Provide the [X, Y] coordinate of the cell's center where the given text is located.  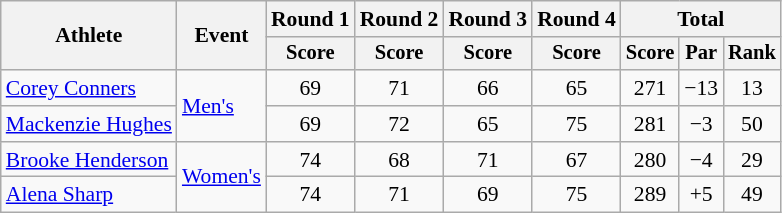
Athlete [89, 36]
Rank [752, 54]
Par [701, 54]
Corey Conners [89, 88]
−3 [701, 124]
68 [400, 160]
−4 [701, 160]
Round 1 [310, 19]
280 [650, 160]
50 [752, 124]
Event [222, 36]
49 [752, 195]
Round 4 [576, 19]
Men's [222, 106]
67 [576, 160]
Total [701, 19]
−13 [701, 88]
Brooke Henderson [89, 160]
13 [752, 88]
29 [752, 160]
Alena Sharp [89, 195]
271 [650, 88]
Women's [222, 178]
281 [650, 124]
289 [650, 195]
72 [400, 124]
66 [488, 88]
Round 3 [488, 19]
Mackenzie Hughes [89, 124]
+5 [701, 195]
Round 2 [400, 19]
